Find where the given text appears and provide that cell's center as [x, y] coordinate. 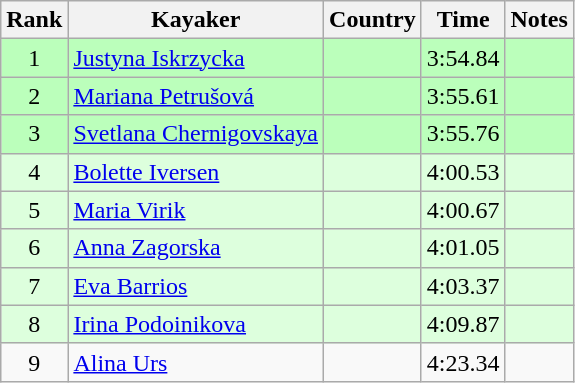
Time [463, 20]
4:03.37 [463, 286]
Maria Virik [196, 210]
4:23.34 [463, 362]
Country [373, 20]
4:00.67 [463, 210]
5 [34, 210]
3 [34, 134]
7 [34, 286]
Notes [539, 20]
6 [34, 248]
Anna Zagorska [196, 248]
Eva Barrios [196, 286]
4:00.53 [463, 172]
2 [34, 96]
1 [34, 58]
4:09.87 [463, 324]
8 [34, 324]
3:55.76 [463, 134]
9 [34, 362]
3:55.61 [463, 96]
Svetlana Chernigovskaya [196, 134]
Mariana Petrušová [196, 96]
4:01.05 [463, 248]
3:54.84 [463, 58]
Irina Podoinikova [196, 324]
Rank [34, 20]
Alina Urs [196, 362]
Justyna Iskrzycka [196, 58]
Kayaker [196, 20]
4 [34, 172]
Bolette Iversen [196, 172]
